Pinpoint the cell where the given text exists, returning its [X, Y] midpoint coordinate. 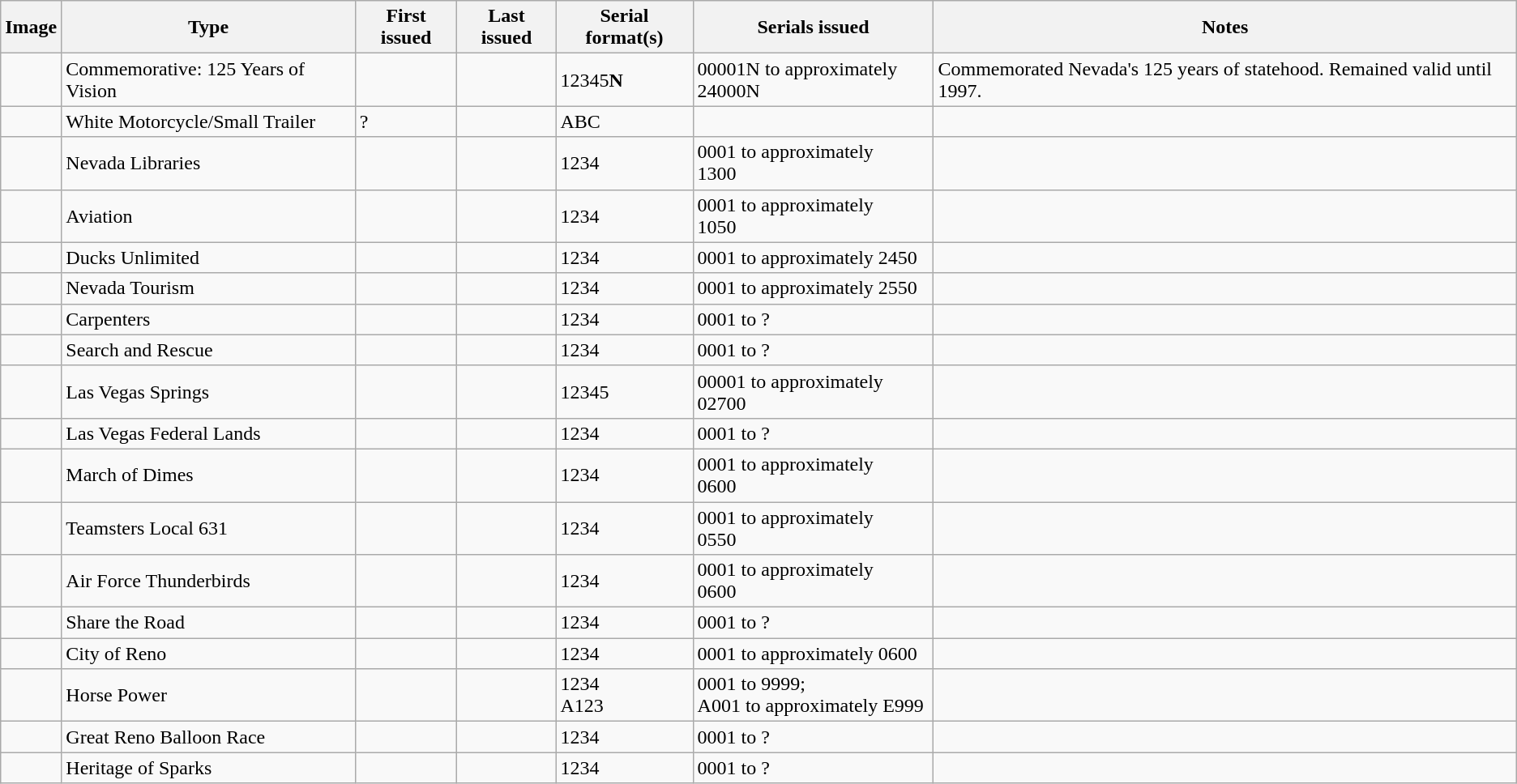
Ducks Unlimited [208, 258]
Image [31, 28]
ABC [624, 121]
00001 to approximately 02700 [814, 392]
Teamsters Local 631 [208, 528]
First issued [406, 28]
12345 [624, 392]
Las Vegas Federal Lands [208, 433]
Horse Power [208, 695]
Last issued [506, 28]
Air Force Thunderbirds [208, 582]
White Motorcycle/Small Trailer [208, 121]
0001 to approximately 2550 [814, 288]
Notes [1225, 28]
Commemorative: 125 Years of Vision [208, 79]
City of Reno [208, 654]
1234A123 [624, 695]
0001 to approximately0550 [814, 528]
12345N [624, 79]
Share the Road [208, 623]
Heritage of Sparks [208, 768]
Search and Rescue [208, 350]
Commemorated Nevada's 125 years of statehood. Remained valid until 1997. [1225, 79]
00001N to approximately24000N [814, 79]
Aviation [208, 215]
Type [208, 28]
Nevada Libraries [208, 164]
0001 to 9999;A001 to approximately E999 [814, 695]
0001 to approximately 2450 [814, 258]
0001 to approximately1050 [814, 215]
Serials issued [814, 28]
Great Reno Balloon Race [208, 737]
Las Vegas Springs [208, 392]
0001 to approximately1300 [814, 164]
Serial format(s) [624, 28]
Carpenters [208, 319]
? [406, 121]
Nevada Tourism [208, 288]
0001 to approximately 0600 [814, 654]
March of Dimes [208, 475]
